Find where the given text appears and provide that cell's center as (x, y) coordinate. 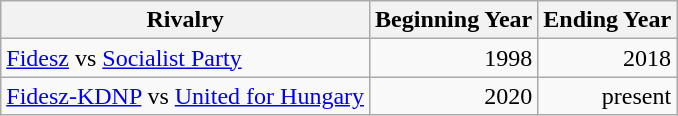
2020 (454, 96)
Ending Year (608, 20)
2018 (608, 58)
Fidesz vs Socialist Party (186, 58)
Rivalry (186, 20)
Beginning Year (454, 20)
Fidesz-KDNP vs United for Hungary (186, 96)
present (608, 96)
1998 (454, 58)
